Detect which cell encompasses the target text, then output its [X, Y] center coordinate. 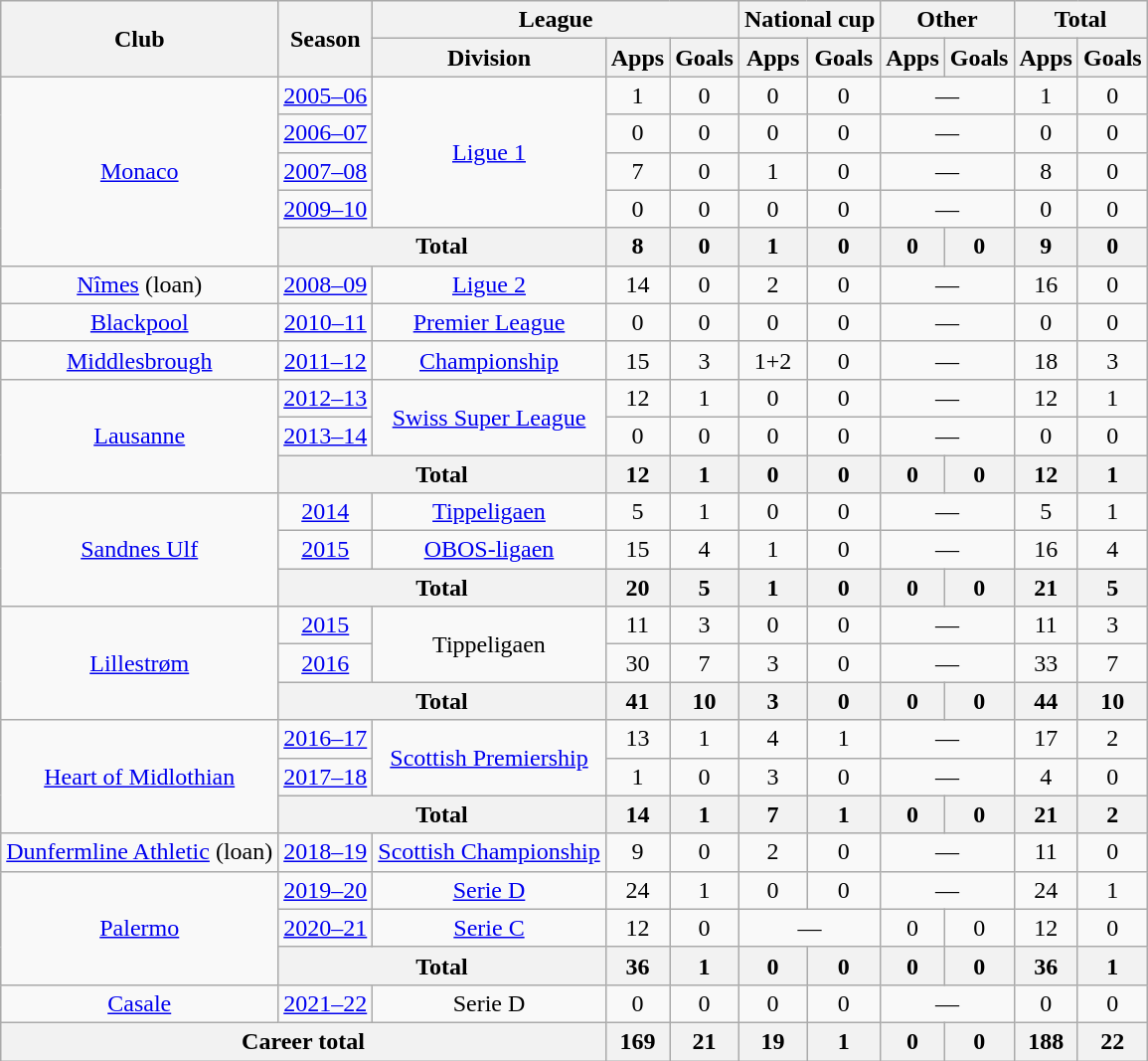
Nîmes (loan) [139, 284]
169 [637, 1041]
2012–13 [326, 398]
Ligue 2 [489, 284]
2019–20 [326, 890]
18 [1046, 360]
2017–18 [326, 777]
OBOS-ligaen [489, 550]
Casale [139, 1003]
44 [1046, 701]
Heart of Midlothian [139, 777]
Club [139, 39]
2020–21 [326, 928]
33 [1046, 663]
20 [637, 588]
Dunfermline Athletic (loan) [139, 852]
2006–07 [326, 133]
League [557, 20]
2005–06 [326, 95]
13 [637, 739]
2008–09 [326, 284]
22 [1112, 1041]
30 [637, 663]
Sandnes Ulf [139, 550]
2009–10 [326, 209]
Scottish Premiership [489, 758]
41 [637, 701]
2007–08 [326, 171]
Palermo [139, 928]
2014 [326, 512]
Ligue 1 [489, 152]
Middlesbrough [139, 360]
Monaco [139, 171]
Serie C [489, 928]
National cup [809, 20]
19 [772, 1041]
17 [1046, 739]
Scottish Championship [489, 852]
2011–12 [326, 360]
2018–19 [326, 852]
2021–22 [326, 1003]
Season [326, 39]
Lillestrøm [139, 663]
Championship [489, 360]
188 [1046, 1041]
2016–17 [326, 739]
Other [947, 20]
2010–11 [326, 322]
Career total [303, 1041]
Swiss Super League [489, 417]
2013–14 [326, 436]
Division [489, 58]
Blackpool [139, 322]
1+2 [772, 360]
Lausanne [139, 436]
Premier League [489, 322]
2016 [326, 663]
